For the text-containing cell, return its midpoint in [x, y] coordinate format. 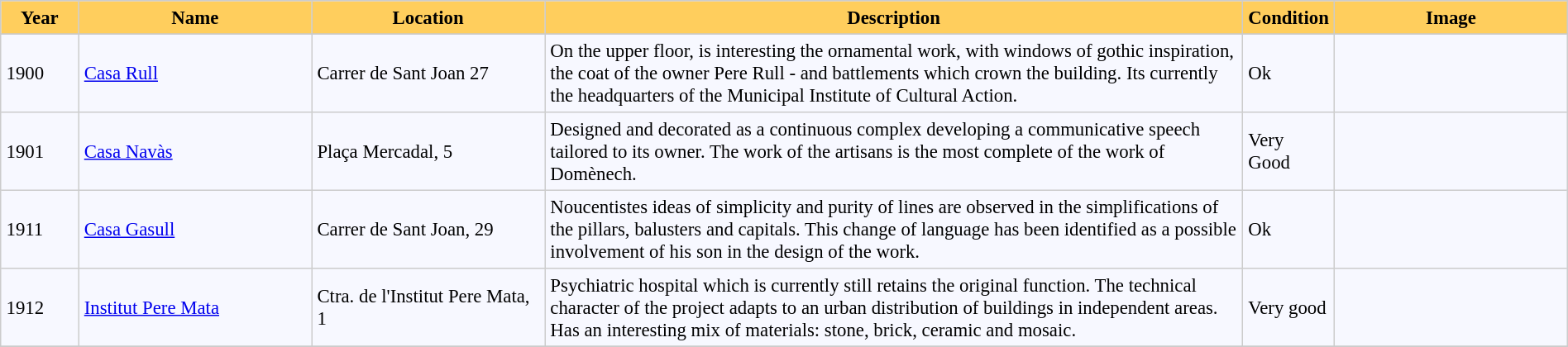
Carrer de Sant Joan 27 [428, 73]
1911 [40, 229]
Very good [1288, 307]
Name [195, 17]
Very Good [1288, 151]
Plaça Mercadal, 5 [428, 151]
Casa Navàs [195, 151]
1912 [40, 307]
Casa Gasull [195, 229]
Condition [1288, 17]
Description [894, 17]
1900 [40, 73]
Location [428, 17]
Carrer de Sant Joan, 29 [428, 229]
Casa Rull [195, 73]
Year [40, 17]
Institut Pere Mata [195, 307]
Image [1451, 17]
Ctra. de l'Institut Pere Mata, 1 [428, 307]
1901 [40, 151]
